Locate the cell with the specified text and output its (X, Y) center coordinate. 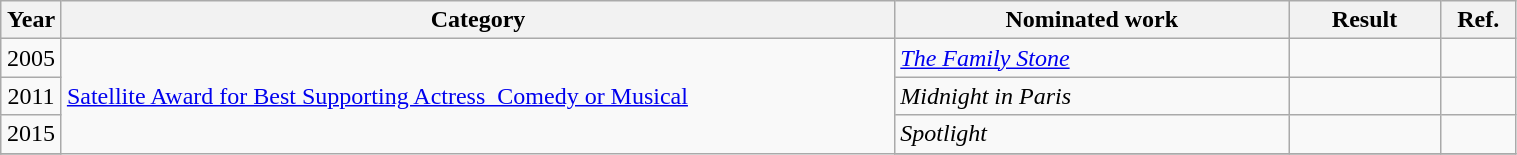
Ref. (1478, 20)
Category (478, 20)
2015 (32, 134)
Satellite Award for Best Supporting Actress Comedy or Musical (478, 96)
Midnight in Paris (1092, 96)
2005 (32, 58)
2011 (32, 96)
Year (32, 20)
Spotlight (1092, 134)
Result (1365, 20)
The Family Stone (1092, 58)
Nominated work (1092, 20)
